Pinpoint the cell where the given text exists, returning its (x, y) midpoint coordinate. 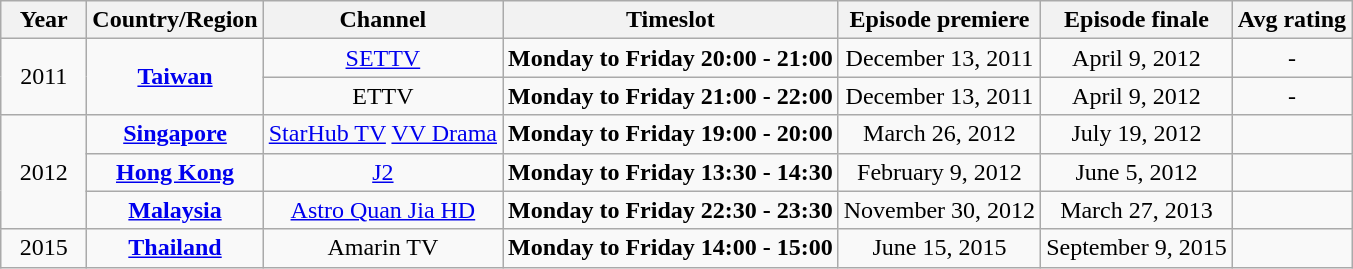
Hong Kong (175, 172)
March 26, 2012 (939, 134)
Monday to Friday 21:00 - 22:00 (671, 96)
2015 (44, 248)
March 27, 2013 (1137, 210)
Episode finale (1137, 20)
2012 (44, 172)
June 5, 2012 (1137, 172)
Astro Quan Jia HD (382, 210)
StarHub TV VV Drama (382, 134)
2011 (44, 77)
July 19, 2012 (1137, 134)
Year (44, 20)
November 30, 2012 (939, 210)
Singapore (175, 134)
Timeslot (671, 20)
Malaysia (175, 210)
Monday to Friday 13:30 - 14:30 (671, 172)
Episode premiere (939, 20)
Monday to Friday 22:30 - 23:30 (671, 210)
Country/Region (175, 20)
SETTV (382, 58)
Amarin TV (382, 248)
Monday to Friday 14:00 - 15:00 (671, 248)
Monday to Friday 19:00 - 20:00 (671, 134)
J2 (382, 172)
Taiwan (175, 77)
Avg rating (1292, 20)
September 9, 2015 (1137, 248)
Monday to Friday 20:00 - 21:00 (671, 58)
ETTV (382, 96)
June 15, 2015 (939, 248)
Thailand (175, 248)
Channel (382, 20)
February 9, 2012 (939, 172)
